Search for the cell housing the specified text and yield its (X, Y) center coordinate. 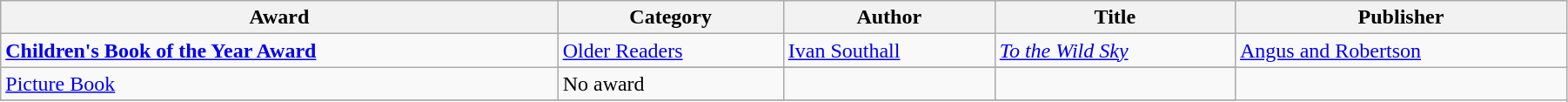
Picture Book (279, 84)
Category (670, 17)
Author (889, 17)
Ivan Southall (889, 51)
Title (1115, 17)
Angus and Robertson (1401, 51)
Award (279, 17)
To the Wild Sky (1115, 51)
No award (670, 84)
Children's Book of the Year Award (279, 51)
Older Readers (670, 51)
Publisher (1401, 17)
